Return the (X, Y) coordinate for the center point of the cell that contains the specified text.  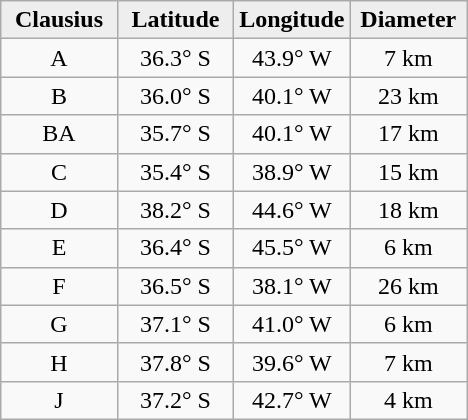
Longitude (292, 20)
23 km (408, 96)
45.5° W (292, 248)
41.0° W (292, 324)
35.7° S (175, 134)
G (59, 324)
A (59, 58)
42.7° W (292, 400)
18 km (408, 210)
36.4° S (175, 248)
4 km (408, 400)
37.2° S (175, 400)
15 km (408, 172)
E (59, 248)
J (59, 400)
36.5° S (175, 286)
36.3° S (175, 58)
38.9° W (292, 172)
D (59, 210)
17 km (408, 134)
Latitude (175, 20)
36.0° S (175, 96)
BA (59, 134)
B (59, 96)
43.9° W (292, 58)
C (59, 172)
26 km (408, 286)
38.2° S (175, 210)
H (59, 362)
Diameter (408, 20)
35.4° S (175, 172)
Clausius (59, 20)
37.1° S (175, 324)
F (59, 286)
39.6° W (292, 362)
37.8° S (175, 362)
44.6° W (292, 210)
38.1° W (292, 286)
